Pinpoint the cell where the given text exists, returning its [X, Y] midpoint coordinate. 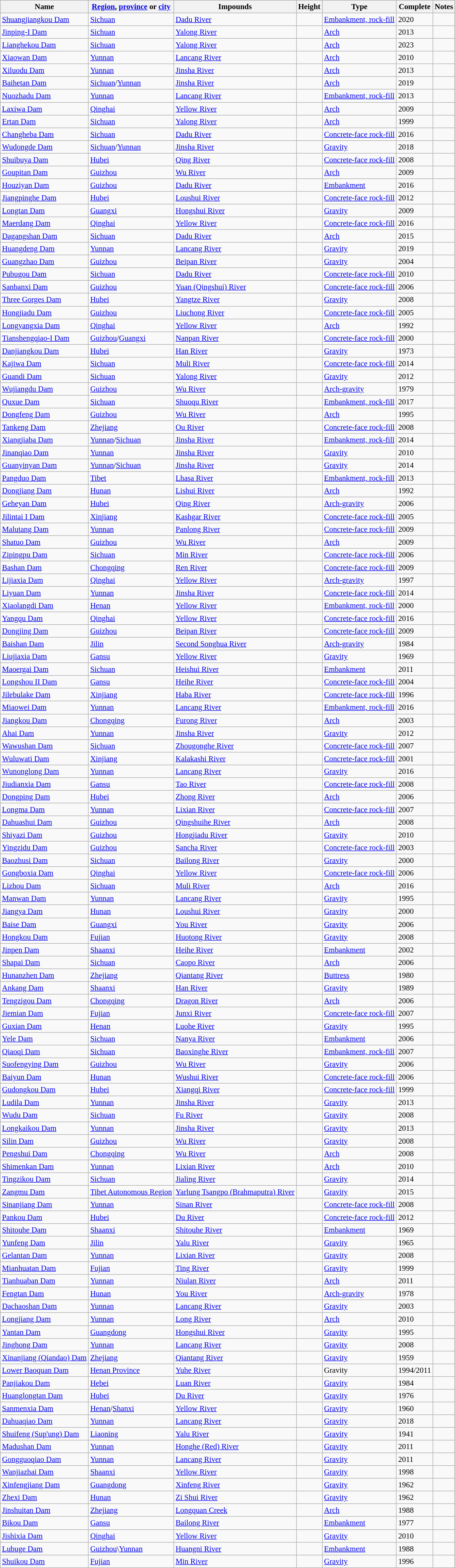
Dongjing Dam [44, 631]
Pubugou Dam [44, 274]
Wanjiazhai Dam [44, 1472]
1997 [415, 580]
Wushui River [235, 1077]
Dagangshan Dam [44, 236]
Jinping-I Dam [44, 32]
2020 [415, 20]
Guxian Dam [44, 1026]
Sinan River [235, 1205]
Goupitan Dam [44, 173]
Jiangpinghe Dam [44, 198]
Guanyinyan Dam [44, 465]
Zangmu Dam [44, 1192]
Baihetan Dam [44, 83]
Gelantan Dam [44, 1255]
Dongfeng Dam [44, 415]
Longkaikou Dam [44, 1128]
Jiangya Dam [44, 911]
Zipingpu Dam [44, 555]
Ren River [235, 567]
Zhong River [235, 797]
1994/2011 [415, 1370]
Huangni River [235, 1549]
Haba River [235, 695]
Pangduo Dam [44, 478]
Xinfeng River [235, 1485]
Bashan Dam [44, 567]
Ting River [235, 1268]
Shuangjiangkou Dam [44, 20]
Jiudianxia Dam [44, 784]
Maoergai Dam [44, 669]
Shapai Dam [44, 962]
Maerdang Dam [44, 223]
Lijiaxia Dam [44, 580]
Bikou Dam [44, 1523]
Tankeng Dam [44, 427]
Jinghong Dam [44, 1345]
Tao River [235, 784]
Dongping Dam [44, 797]
Baoxinghe River [235, 1052]
Liaoning [131, 1434]
Guandi Dam [44, 376]
1959 [415, 1358]
Zhexi Dam [44, 1497]
Miaowei Dam [44, 708]
Jinpen Dam [44, 950]
Changheba Dam [44, 134]
Longshou II Dam [44, 682]
Lower Baoquan Dam [44, 1370]
Jilebulake Dam [44, 695]
1978 [415, 1294]
Panlong River [235, 529]
Wawushan Dam [44, 746]
Xiaolangdi Dam [44, 606]
Yangqu Dam [44, 618]
Laxiwa Dam [44, 109]
1980 [415, 975]
Geheyan Dam [44, 504]
Longquan Creek [235, 1510]
1941 [415, 1434]
2001 [415, 759]
Gongboxia Dam [44, 873]
Huanglongtan Dam [44, 1396]
Luan River [235, 1383]
Henan Province [131, 1370]
Furong River [235, 720]
Hebei [131, 1383]
2017 [415, 402]
Tingzikou Dam [44, 1179]
Xinanjiang (Qiandao) Dam [44, 1358]
Xinfengjiang Dam [44, 1485]
Baishan Dam [44, 644]
Hunanzhen Dam [44, 975]
Manwan Dam [44, 899]
Notes [444, 7]
Wujiangdu Dam [44, 389]
Longyangxia Dam [44, 325]
Tibet Autonomous Region [131, 1192]
Shuibuya Dam [44, 160]
1960 [415, 1408]
Silin Dam [44, 1141]
2023 [415, 45]
Yantan Dam [44, 1332]
Dragon River [235, 1001]
Huangdeng Dam [44, 249]
Region, province or city [131, 7]
Jinanqiao Dam [44, 453]
Hongkou Dam [44, 937]
Xiluodu Dam [44, 71]
Yuan (Qingshui) River [235, 287]
Liyuan Dam [44, 593]
Zi Shui River [235, 1497]
Junxi River [235, 1013]
Lubuge Dam [44, 1549]
Baise Dam [44, 924]
Ahai Dam [44, 733]
Ertan Dam [44, 121]
Type [360, 7]
1979 [415, 389]
Guizhou/Guangxi [131, 338]
Yingzidu Dam [44, 848]
Longma Dam [44, 809]
Gongguoqiao Dam [44, 1460]
Mianhuatan Dam [44, 1268]
Yuhe River [235, 1370]
Ou River [235, 427]
Sancha River [235, 848]
Kalakashi River [235, 759]
Yunfeng Dam [44, 1243]
1976 [415, 1396]
Quxue Dam [44, 402]
Long River [235, 1319]
Guizhou\Yunnan [131, 1549]
1977 [415, 1523]
Shiyazi Dam [44, 835]
Buttress [360, 975]
Wudu Dam [44, 1115]
Baozhusi Dam [44, 861]
Huotong River [235, 937]
Nanya River [235, 1039]
Henan/Shanxi [131, 1408]
Tibet [131, 478]
Shitouhe River [235, 1230]
1998 [415, 1472]
Wudongde Dam [44, 147]
Shimenkan Dam [44, 1166]
Hongjiadu Dam [44, 313]
Zhougonghe River [235, 746]
Second Songhua River [235, 644]
Jinshuitan Dam [44, 1510]
Jilintai I Dam [44, 517]
Caopo River [235, 962]
Shuikou Dam [44, 1561]
Heishui River [235, 669]
Height [309, 7]
Lishui River [235, 491]
Nuozhadu Dam [44, 96]
Impounds [235, 7]
Fengtan Dam [44, 1294]
Lianghekou Dam [44, 45]
Three Gorges Dam [44, 300]
2002 [415, 950]
Danjiangkou Dam [44, 351]
Xiaowan Dam [44, 58]
Niulan River [235, 1281]
Kajiwa Dam [44, 364]
Ankang Dam [44, 988]
Longjiang Dam [44, 1319]
Tengzigou Dam [44, 1001]
Dahuaqiao Dam [44, 1421]
Complete [415, 7]
Name [44, 7]
Yele Dam [44, 1039]
Guangzhao Dam [44, 262]
Shuifeng (Sup'ung) Dam [44, 1434]
Honghe (Red) River [235, 1447]
Sinanjiang Dam [44, 1205]
Jialing River [235, 1179]
Shatuo Dam [44, 542]
Jishixia Dam [44, 1536]
Wuluwati Dam [44, 759]
Xiangqi River [235, 1090]
Longtan Dam [44, 210]
Shuoqu River [235, 402]
Malutang Dam [44, 529]
Xiangjiaba Dam [44, 440]
Shitouhe Dam [44, 1230]
Jiangkou Dam [44, 720]
Dahuashui Dam [44, 822]
Fu River [235, 1115]
Qiaoqi Dam [44, 1052]
Wunonglong Dam [44, 771]
Yangtze River [235, 300]
Liuchong River [235, 313]
Dongjiang Dam [44, 491]
1989 [415, 988]
Tianshengqiao-I Dam [44, 338]
Pankou Dam [44, 1217]
Hongjiadu River [235, 835]
1965 [415, 1243]
Madushan Dam [44, 1447]
1973 [415, 351]
Ludila Dam [44, 1103]
Jiemian Dam [44, 1013]
Luohe River [235, 1026]
Pengshui Dam [44, 1153]
Gudongkou Dam [44, 1090]
Dachaoshan Dam [44, 1307]
Sanbanxi Dam [44, 287]
Liujiaxia Dam [44, 657]
Kashgar River [235, 517]
Sanmenxia Dam [44, 1408]
Suofengying Dam [44, 1064]
Qingshuihe River [235, 822]
Baiyun Dam [44, 1077]
Lizhou Dam [44, 886]
Houziyan Dam [44, 185]
Nanpan River [235, 338]
Yarlung Tsangpo (Brahmaputra) River [235, 1192]
Lhasa River [235, 478]
Panjiakou Dam [44, 1383]
Tianhuaban Dam [44, 1281]
